Identify which cell holds the provided text, then report its [x, y] central coordinate. 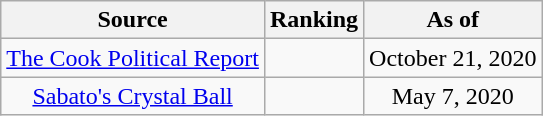
Source [133, 20]
May 7, 2020 [453, 96]
As of [453, 20]
Ranking [314, 20]
October 21, 2020 [453, 58]
The Cook Political Report [133, 58]
Sabato's Crystal Ball [133, 96]
